Capture the cell that displays the provided text and extract its [x, y] central coordinate. 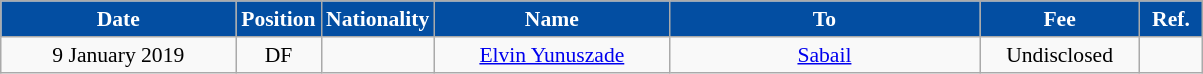
Nationality [378, 19]
Name [552, 19]
Undisclosed [1060, 55]
Sabail [824, 55]
Ref. [1172, 19]
Elvin Yunuszade [552, 55]
DF [278, 55]
9 January 2019 [118, 55]
Date [118, 19]
Position [278, 19]
To [824, 19]
Fee [1060, 19]
